Locate the cell with the specified text and output its (X, Y) center coordinate. 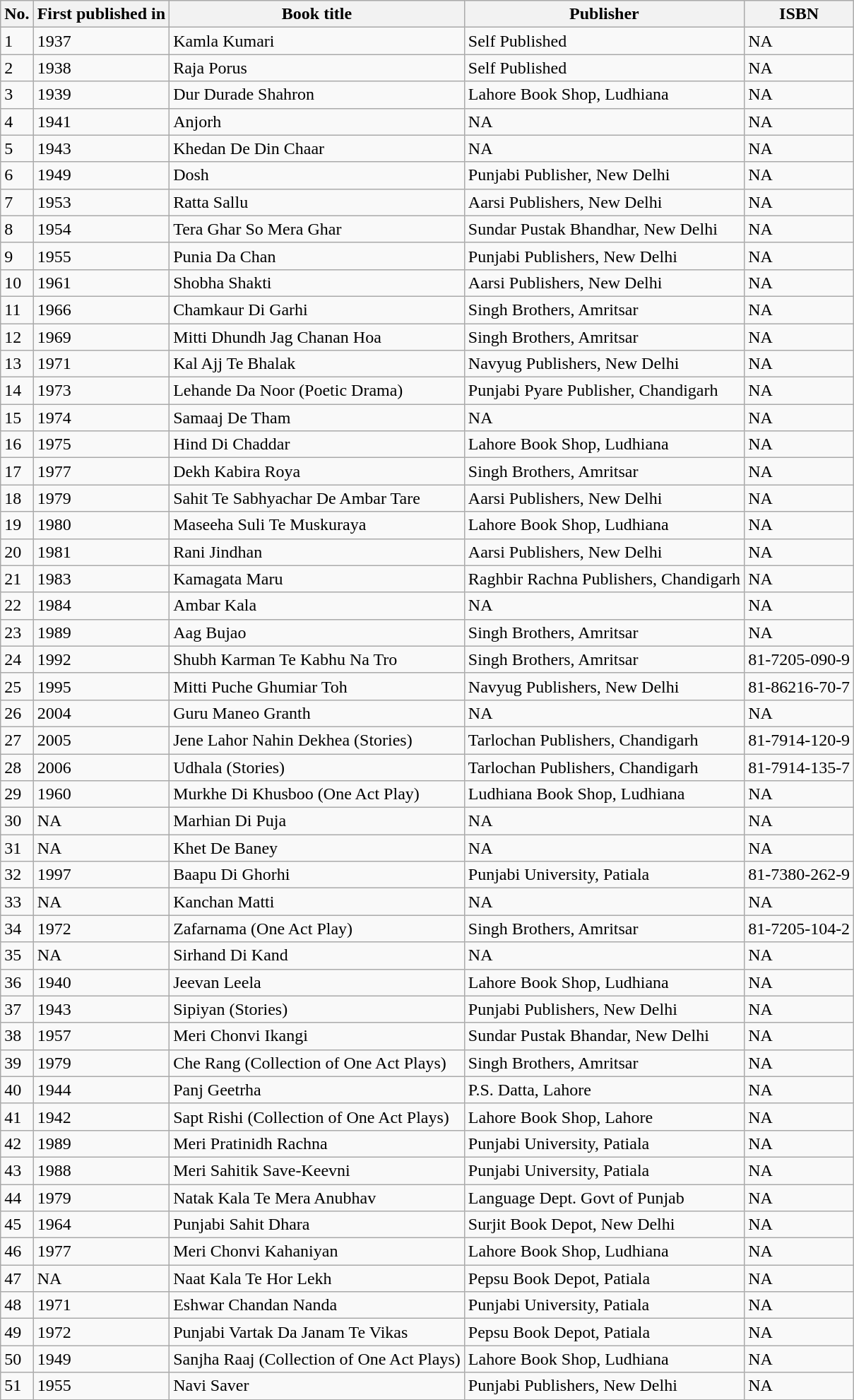
46 (17, 1252)
42 (17, 1143)
Tera Ghar So Mera Ghar (317, 229)
1966 (101, 310)
20 (17, 552)
Maseeha Suli Te Muskuraya (317, 525)
31 (17, 848)
Punia Da Chan (317, 256)
Zafarnama (One Act Play) (317, 929)
First published in (101, 14)
81-86216-70-7 (800, 686)
1941 (101, 122)
1960 (101, 794)
Mitti Dhundh Jag Chanan Hoa (317, 337)
Hind Di Chaddar (317, 445)
1980 (101, 525)
Marhian Di Puja (317, 821)
1975 (101, 445)
81-7914-120-9 (800, 740)
Kal Ajj Te Bhalak (317, 364)
2005 (101, 740)
Khet De Baney (317, 848)
10 (17, 283)
25 (17, 686)
1937 (101, 41)
Chamkaur Di Garhi (317, 310)
12 (17, 337)
1973 (101, 391)
37 (17, 1009)
14 (17, 391)
Meri Chonvi Ikangi (317, 1036)
23 (17, 633)
3 (17, 95)
5 (17, 148)
Udhala (Stories) (317, 767)
4 (17, 122)
Ratta Sallu (317, 202)
1981 (101, 552)
Shobha Shakti (317, 283)
19 (17, 525)
P.S. Datta, Lahore (604, 1090)
44 (17, 1198)
36 (17, 982)
13 (17, 364)
1938 (101, 68)
24 (17, 659)
1940 (101, 982)
Lehande Da Noor (Poetic Drama) (317, 391)
Punjabi Sahit Dhara (317, 1225)
Eshwar Chandan Nanda (317, 1305)
Panj Geetrha (317, 1090)
40 (17, 1090)
34 (17, 929)
45 (17, 1225)
1954 (101, 229)
1988 (101, 1170)
7 (17, 202)
2006 (101, 767)
Raghbir Rachna Publishers, Chandigarh (604, 579)
22 (17, 606)
16 (17, 445)
15 (17, 418)
Mitti Puche Ghumiar Toh (317, 686)
8 (17, 229)
11 (17, 310)
No. (17, 14)
33 (17, 902)
1992 (101, 659)
Raja Porus (317, 68)
Jene Lahor Nahin Dekhea (Stories) (317, 740)
50 (17, 1359)
Kanchan Matti (317, 902)
Punjabi Vartak Da Janam Te Vikas (317, 1332)
Che Rang (Collection of One Act Plays) (317, 1063)
29 (17, 794)
28 (17, 767)
1957 (101, 1036)
Guru Maneo Granth (317, 713)
Meri Chonvi Kahaniyan (317, 1252)
35 (17, 955)
Natak Kala Te Mera Anubhav (317, 1198)
81-7914-135-7 (800, 767)
1969 (101, 337)
32 (17, 875)
1984 (101, 606)
Sapt Rishi (Collection of One Act Plays) (317, 1117)
49 (17, 1332)
1942 (101, 1117)
39 (17, 1063)
2004 (101, 713)
Shubh Karman Te Kabhu Na Tro (317, 659)
Murkhe Di Khusboo (One Act Play) (317, 794)
Rani Jindhan (317, 552)
Meri Pratinidh Rachna (317, 1143)
26 (17, 713)
43 (17, 1170)
47 (17, 1278)
1961 (101, 283)
1939 (101, 95)
18 (17, 498)
Navi Saver (317, 1386)
38 (17, 1036)
Aag Bujao (317, 633)
Sundar Pustak Bhandhar, New Delhi (604, 229)
Kamagata Maru (317, 579)
17 (17, 471)
1974 (101, 418)
1983 (101, 579)
Punjabi Publisher, New Delhi (604, 175)
Lahore Book Shop, Lahore (604, 1117)
9 (17, 256)
Naat Kala Te Hor Lekh (317, 1278)
Kamla Kumari (317, 41)
27 (17, 740)
41 (17, 1117)
Surjit Book Depot, New Delhi (604, 1225)
6 (17, 175)
ISBN (800, 14)
Publisher (604, 14)
21 (17, 579)
81-7205-090-9 (800, 659)
48 (17, 1305)
Khedan De Din Chaar (317, 148)
Sipiyan (Stories) (317, 1009)
1953 (101, 202)
Ludhiana Book Shop, Ludhiana (604, 794)
1997 (101, 875)
Sanjha Raaj (Collection of One Act Plays) (317, 1359)
Dekh Kabira Roya (317, 471)
Sahit Te Sabhyachar De Ambar Tare (317, 498)
Meri Sahitik Save-Keevni (317, 1170)
1944 (101, 1090)
Punjabi Pyare Publisher, Chandigarh (604, 391)
1 (17, 41)
81-7380-262-9 (800, 875)
Sirhand Di Kand (317, 955)
81-7205-104-2 (800, 929)
1964 (101, 1225)
30 (17, 821)
Book title (317, 14)
2 (17, 68)
51 (17, 1386)
Baapu Di Ghorhi (317, 875)
Ambar Kala (317, 606)
Dur Durade Shahron (317, 95)
Dosh (317, 175)
1995 (101, 686)
Sundar Pustak Bhandar, New Delhi (604, 1036)
Jeevan Leela (317, 982)
Anjorh (317, 122)
Samaaj De Tham (317, 418)
Language Dept. Govt of Punjab (604, 1198)
